Return (X, Y) of the center of cell containing provided text 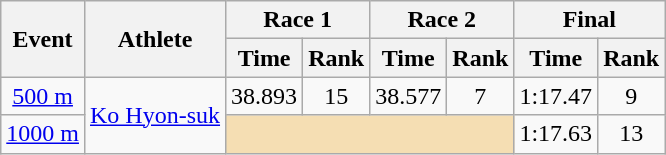
Final (590, 20)
38.893 (264, 96)
9 (632, 96)
Ko Hyon-suk (154, 115)
500 m (43, 96)
Race 1 (298, 20)
Event (43, 39)
7 (480, 96)
Athlete (154, 39)
1:17.63 (556, 134)
1000 m (43, 134)
38.577 (408, 96)
13 (632, 134)
1:17.47 (556, 96)
Race 2 (442, 20)
15 (336, 96)
